Identify which cell holds the provided text, then report its (X, Y) central coordinate. 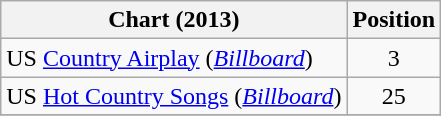
US Country Airplay (Billboard) (174, 58)
3 (394, 58)
US Hot Country Songs (Billboard) (174, 96)
Position (394, 20)
Chart (2013) (174, 20)
25 (394, 96)
